Determine the (X, Y) coordinate at the center of the cell enclosing the given text.  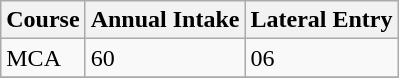
MCA (43, 58)
60 (165, 58)
Course (43, 20)
06 (322, 58)
Annual Intake (165, 20)
Lateral Entry (322, 20)
